Determine the [X, Y] coordinate at the center of the cell enclosing the given text.  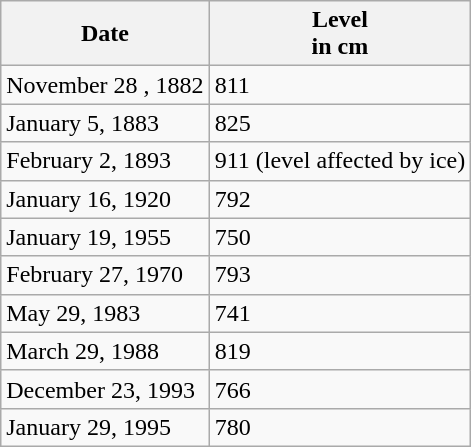
February 27, 1970 [105, 275]
811 [340, 85]
December 23, 1993 [105, 389]
819 [340, 351]
741 [340, 313]
January 5, 1883 [105, 123]
780 [340, 427]
January 29, 1995 [105, 427]
793 [340, 275]
February 2, 1893 [105, 161]
911 (level affected by ice) [340, 161]
January 16, 1920 [105, 199]
766 [340, 389]
792 [340, 199]
Date [105, 34]
March 29, 1988 [105, 351]
750 [340, 237]
January 19, 1955 [105, 237]
May 29, 1983 [105, 313]
825 [340, 123]
November 28 , 1882 [105, 85]
Level in cm [340, 34]
